Pinpoint the cell where the given text exists, returning its (X, Y) midpoint coordinate. 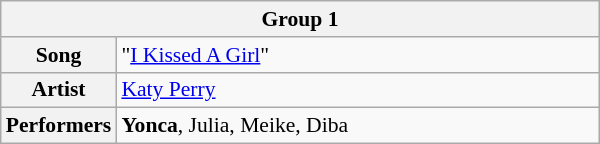
Group 1 (300, 19)
Katy Perry (358, 90)
"I Kissed A Girl" (358, 55)
Song (59, 55)
Yonca, Julia, Meike, Diba (358, 126)
Artist (59, 90)
Performers (59, 126)
